Search for the cell housing the specified text and yield its [X, Y] center coordinate. 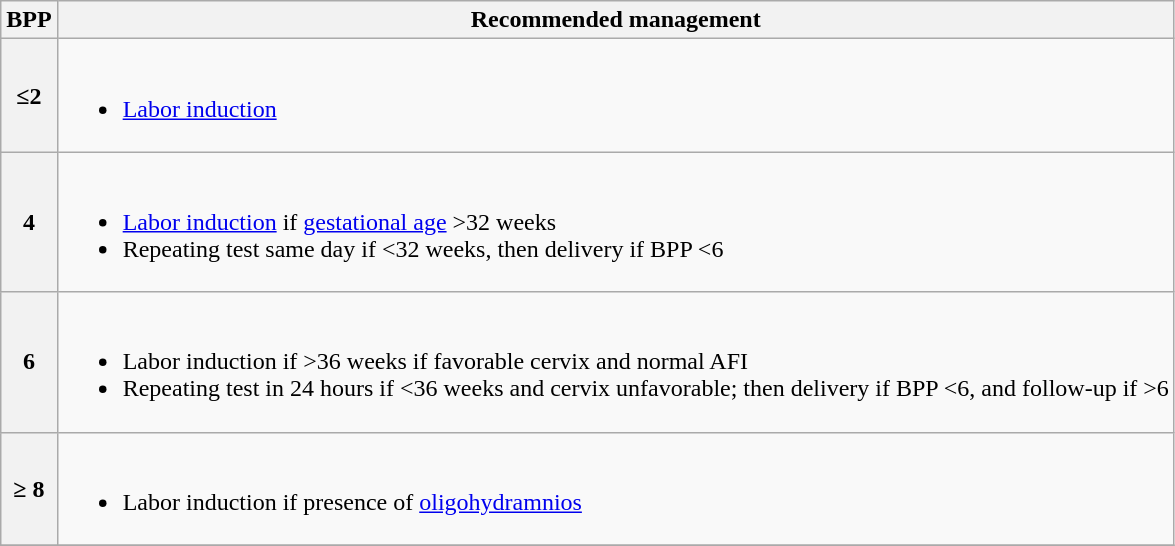
≤2 [29, 96]
6 [29, 362]
≥ 8 [29, 488]
Labor induction [616, 96]
Labor induction if presence of oligohydramnios [616, 488]
4 [29, 222]
Labor induction if gestational age >32 weeksRepeating test same day if <32 weeks, then delivery if BPP <6 [616, 222]
BPP [29, 20]
Recommended management [616, 20]
